Return the (x, y) coordinate for the center point of the cell that contains the specified text.  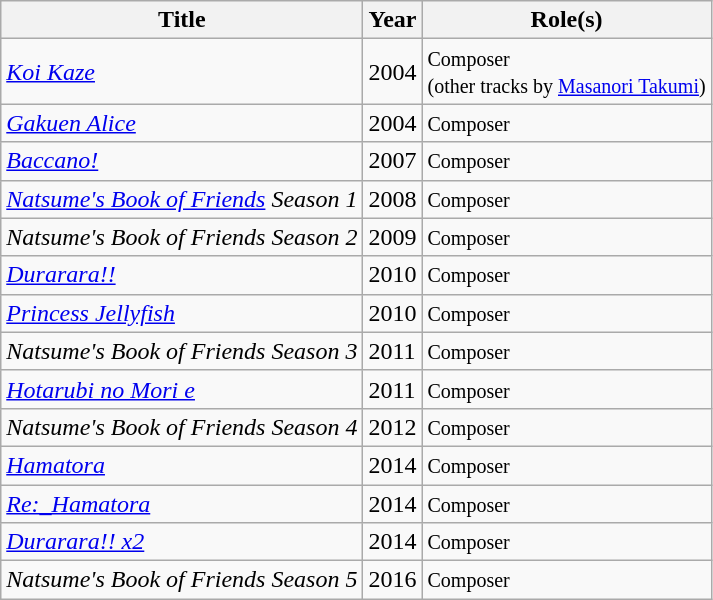
2012 (392, 427)
Hotarubi no Mori e (182, 389)
Natsume's Book of Friends Season 5 (182, 580)
2008 (392, 199)
Baccano! (182, 161)
Durarara!! (182, 275)
Gakuen Alice (182, 123)
Year (392, 20)
Composer(other tracks by Masanori Takumi) (566, 72)
Natsume's Book of Friends Season 1 (182, 199)
Re:_Hamatora (182, 503)
Durarara!! x2 (182, 542)
2016 (392, 580)
Title (182, 20)
Natsume's Book of Friends Season 2 (182, 237)
Koi Kaze (182, 72)
2007 (392, 161)
Princess Jellyfish (182, 313)
Natsume's Book of Friends Season 4 (182, 427)
Natsume's Book of Friends Season 3 (182, 351)
2009 (392, 237)
Role(s) (566, 20)
Hamatora (182, 465)
